Extract the [x, y] coordinate from the center of the cell holding the provided text.  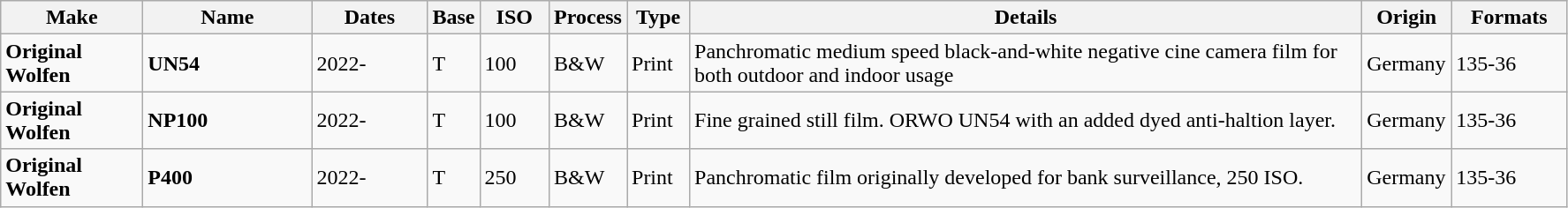
Panchromatic medium speed black-and-white negative cine camera film for both outdoor and indoor usage [1026, 63]
Process [588, 18]
Name [228, 18]
P400 [228, 178]
Make [72, 18]
250 [514, 178]
Base [454, 18]
Fine grained still film. ORWO UN54 with an added dyed anti-haltion layer. [1026, 120]
Panchromatic film originally developed for bank surveillance, 250 ISO. [1026, 178]
ISO [514, 18]
Type [659, 18]
Details [1026, 18]
Origin [1406, 18]
Dates [369, 18]
NP100 [228, 120]
UN54 [228, 63]
Formats [1509, 18]
